Detect which cell encompasses the target text, then output its [X, Y] center coordinate. 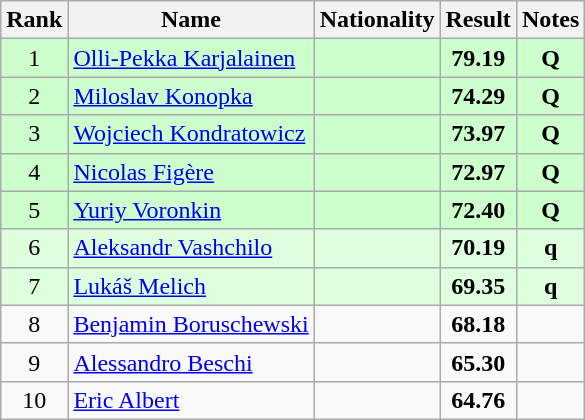
Eric Albert [191, 400]
72.40 [478, 210]
Nationality [377, 20]
Benjamin Boruschewski [191, 324]
69.35 [478, 286]
64.76 [478, 400]
10 [34, 400]
Yuriy Voronkin [191, 210]
5 [34, 210]
Notes [550, 20]
3 [34, 134]
7 [34, 286]
73.97 [478, 134]
Alessandro Beschi [191, 362]
6 [34, 248]
Rank [34, 20]
Miloslav Konopka [191, 96]
Nicolas Figère [191, 172]
Olli-Pekka Karjalainen [191, 58]
74.29 [478, 96]
65.30 [478, 362]
4 [34, 172]
Lukáš Melich [191, 286]
Wojciech Kondratowicz [191, 134]
8 [34, 324]
Aleksandr Vashchilo [191, 248]
79.19 [478, 58]
68.18 [478, 324]
Result [478, 20]
9 [34, 362]
Name [191, 20]
70.19 [478, 248]
2 [34, 96]
1 [34, 58]
72.97 [478, 172]
